Find where the given text appears and provide that cell's center as (x, y) coordinate. 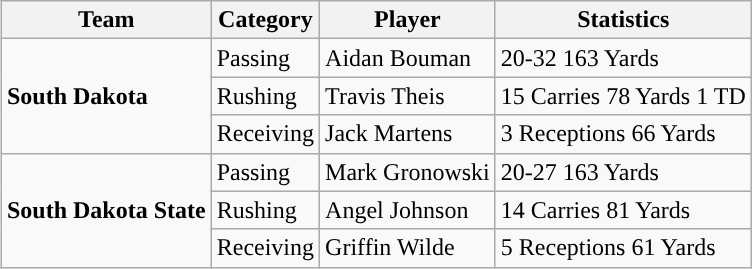
Aidan Bouman (408, 58)
14 Carries 81 Yards (623, 210)
Mark Gronowski (408, 172)
Travis Theis (408, 96)
20-27 163 Yards (623, 172)
South Dakota (106, 96)
Team (106, 20)
South Dakota State (106, 210)
20-32 163 Yards (623, 58)
Statistics (623, 20)
Griffin Wilde (408, 248)
Jack Martens (408, 134)
15 Carries 78 Yards 1 TD (623, 96)
Angel Johnson (408, 210)
5 Receptions 61 Yards (623, 248)
Player (408, 20)
3 Receptions 66 Yards (623, 134)
Category (265, 20)
